Find where the given text appears and provide that cell's center as (X, Y) coordinate. 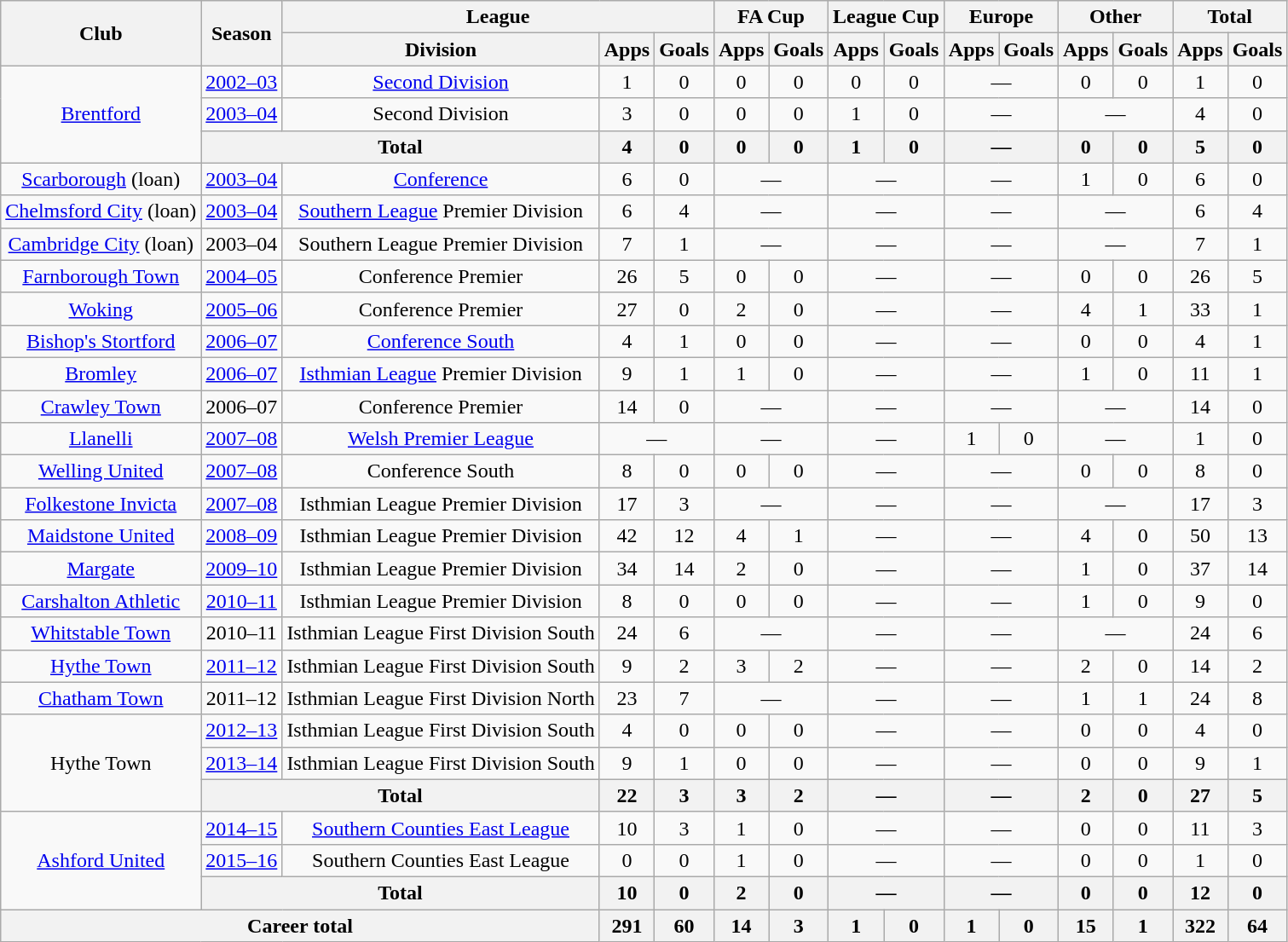
Chatham Town (101, 698)
34 (627, 569)
15 (1086, 925)
Scarborough (loan) (101, 179)
League (498, 17)
64 (1257, 925)
22 (627, 795)
Whitstable Town (101, 633)
60 (684, 925)
Ashford United (101, 860)
2009–10 (242, 569)
33 (1200, 309)
Welsh Premier League (441, 439)
Margate (101, 569)
2004–05 (242, 276)
Other (1116, 17)
Farnborough Town (101, 276)
2014–15 (242, 828)
322 (1200, 925)
League Cup (887, 17)
Bishop's Stortford (101, 341)
Bromley (101, 373)
Season (242, 33)
Conference (441, 179)
Career total (300, 925)
37 (1200, 569)
42 (627, 536)
Brentford (101, 114)
2012–13 (242, 731)
Club (101, 33)
Welling United (101, 471)
2013–14 (242, 763)
Chelmsford City (loan) (101, 211)
Carshalton Athletic (101, 601)
Llanelli (101, 439)
Woking (101, 309)
Isthmian League First Division North (441, 698)
Crawley Town (101, 407)
Cambridge City (loan) (101, 244)
2002–03 (242, 82)
FA Cup (771, 17)
Folkestone Invicta (101, 504)
Division (441, 49)
13 (1257, 536)
50 (1200, 536)
Maidstone United (101, 536)
2005–06 (242, 309)
2015–16 (242, 860)
23 (627, 698)
2008–09 (242, 536)
291 (627, 925)
Europe (1001, 17)
